Determine the (x, y) coordinate at the center of the cell enclosing the given text.  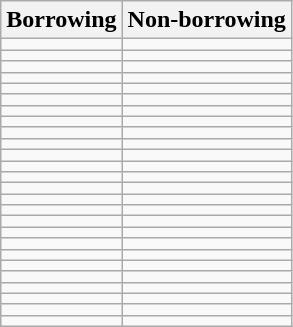
Non-borrowing (206, 20)
Borrowing (62, 20)
